Determine the [X, Y] coordinate at the center of the cell enclosing the given text.  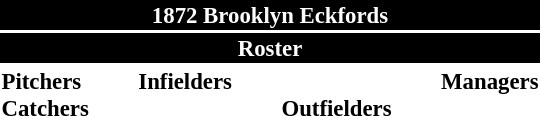
Roster [270, 48]
1872 Brooklyn Eckfords [270, 15]
